Extract the (x, y) coordinate from the center of the cell holding the provided text.  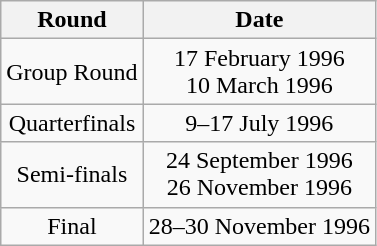
Quarterfinals (72, 123)
Semi-finals (72, 174)
17 February 199610 March 1996 (259, 72)
Group Round (72, 72)
9–17 July 1996 (259, 123)
Round (72, 20)
Date (259, 20)
Final (72, 226)
28–30 November 1996 (259, 226)
24 September 199626 November 1996 (259, 174)
